Find where the given text appears and provide that cell's center as (x, y) coordinate. 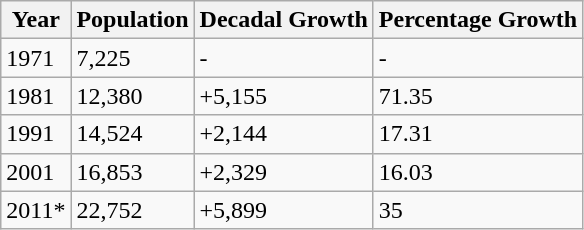
Decadal Growth (284, 20)
1981 (36, 96)
+2,144 (284, 134)
2011* (36, 210)
+2,329 (284, 172)
1991 (36, 134)
1971 (36, 58)
+5,155 (284, 96)
14,524 (132, 134)
Population (132, 20)
35 (478, 210)
16,853 (132, 172)
Year (36, 20)
17.31 (478, 134)
71.35 (478, 96)
+5,899 (284, 210)
12,380 (132, 96)
Percentage Growth (478, 20)
2001 (36, 172)
7,225 (132, 58)
16.03 (478, 172)
22,752 (132, 210)
